Pinpoint the cell where the given text exists, returning its [x, y] midpoint coordinate. 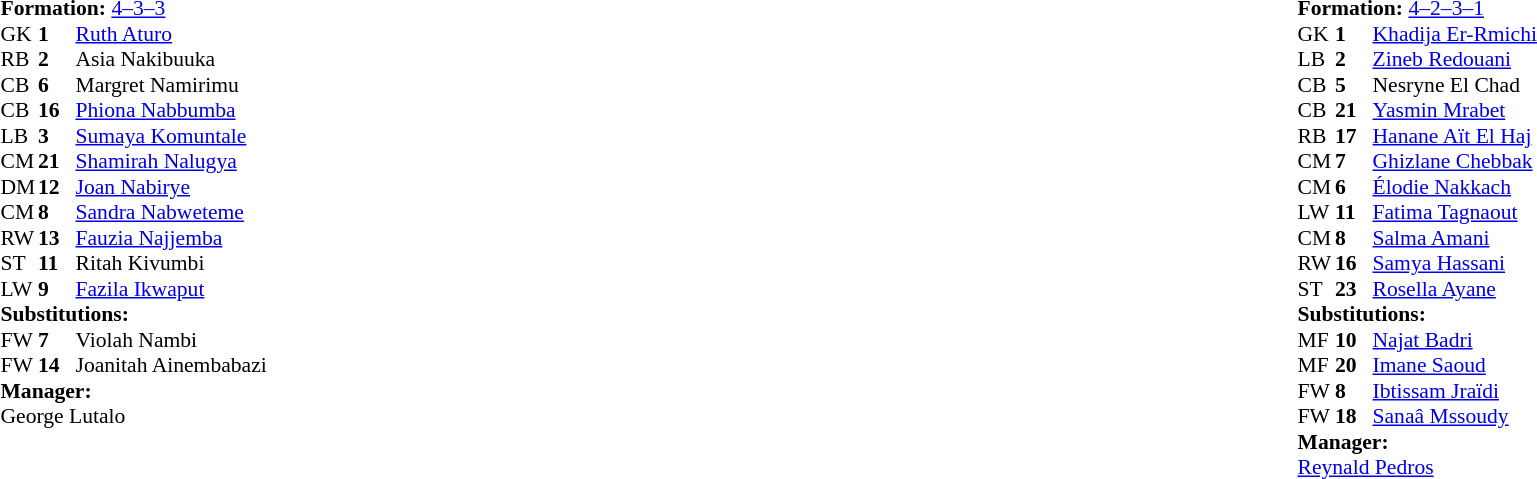
12 [57, 187]
Margret Namirimu [172, 85]
10 [1354, 340]
23 [1354, 289]
Ibtissam Jraïdi [1455, 391]
DM [19, 187]
Samya Hassani [1455, 263]
Shamirah Nalugya [172, 161]
Fatima Tagnaout [1455, 213]
5 [1354, 85]
17 [1354, 136]
Salma Amani [1455, 238]
Sumaya Komuntale [172, 136]
George Lutalo [133, 417]
Ruth Aturo [172, 34]
9 [57, 289]
Fauzia Najjemba [172, 238]
Ghizlane Chebbak [1455, 161]
Yasmin Mrabet [1455, 111]
Joanitah Ainembabazi [172, 365]
Imane Saoud [1455, 365]
Fazila Ikwaput [172, 289]
Élodie Nakkach [1455, 187]
Phiona Nabbumba [172, 111]
3 [57, 136]
Rosella Ayane [1455, 289]
Ritah Kivumbi [172, 263]
Hanane Aït El Haj [1455, 136]
Zineb Redouani [1455, 59]
Nesryne El Chad [1455, 85]
14 [57, 365]
Violah Nambi [172, 340]
Khadija Er-Rmichi [1455, 34]
Sanaâ Mssoudy [1455, 417]
Joan Nabirye [172, 187]
13 [57, 238]
Najat Badri [1455, 340]
20 [1354, 365]
Sandra Nabweteme [172, 213]
18 [1354, 417]
Asia Nakibuuka [172, 59]
